Return [x, y] of the center of cell containing provided text 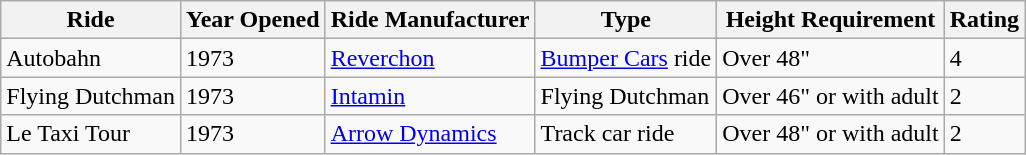
Rating [984, 20]
Track car ride [626, 134]
4 [984, 58]
Intamin [430, 96]
Le Taxi Tour [91, 134]
Bumper Cars ride [626, 58]
Type [626, 20]
Height Requirement [830, 20]
Over 48" or with adult [830, 134]
Arrow Dynamics [430, 134]
Ride Manufacturer [430, 20]
Year Opened [252, 20]
Over 46" or with adult [830, 96]
Over 48" [830, 58]
Reverchon [430, 58]
Ride [91, 20]
Autobahn [91, 58]
